Capture the cell that displays the provided text and extract its (X, Y) central coordinate. 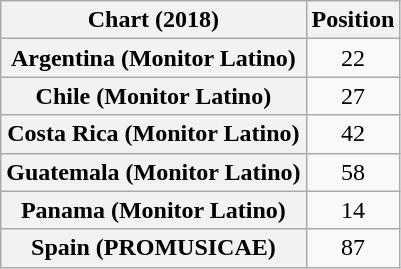
Position (353, 20)
Chart (2018) (154, 20)
27 (353, 96)
Costa Rica (Monitor Latino) (154, 134)
22 (353, 58)
Spain (PROMUSICAE) (154, 248)
14 (353, 210)
87 (353, 248)
Panama (Monitor Latino) (154, 210)
Guatemala (Monitor Latino) (154, 172)
58 (353, 172)
Argentina (Monitor Latino) (154, 58)
Chile (Monitor Latino) (154, 96)
42 (353, 134)
